Scan for the cell matching the given text and deliver its [x, y] coordinate at center. 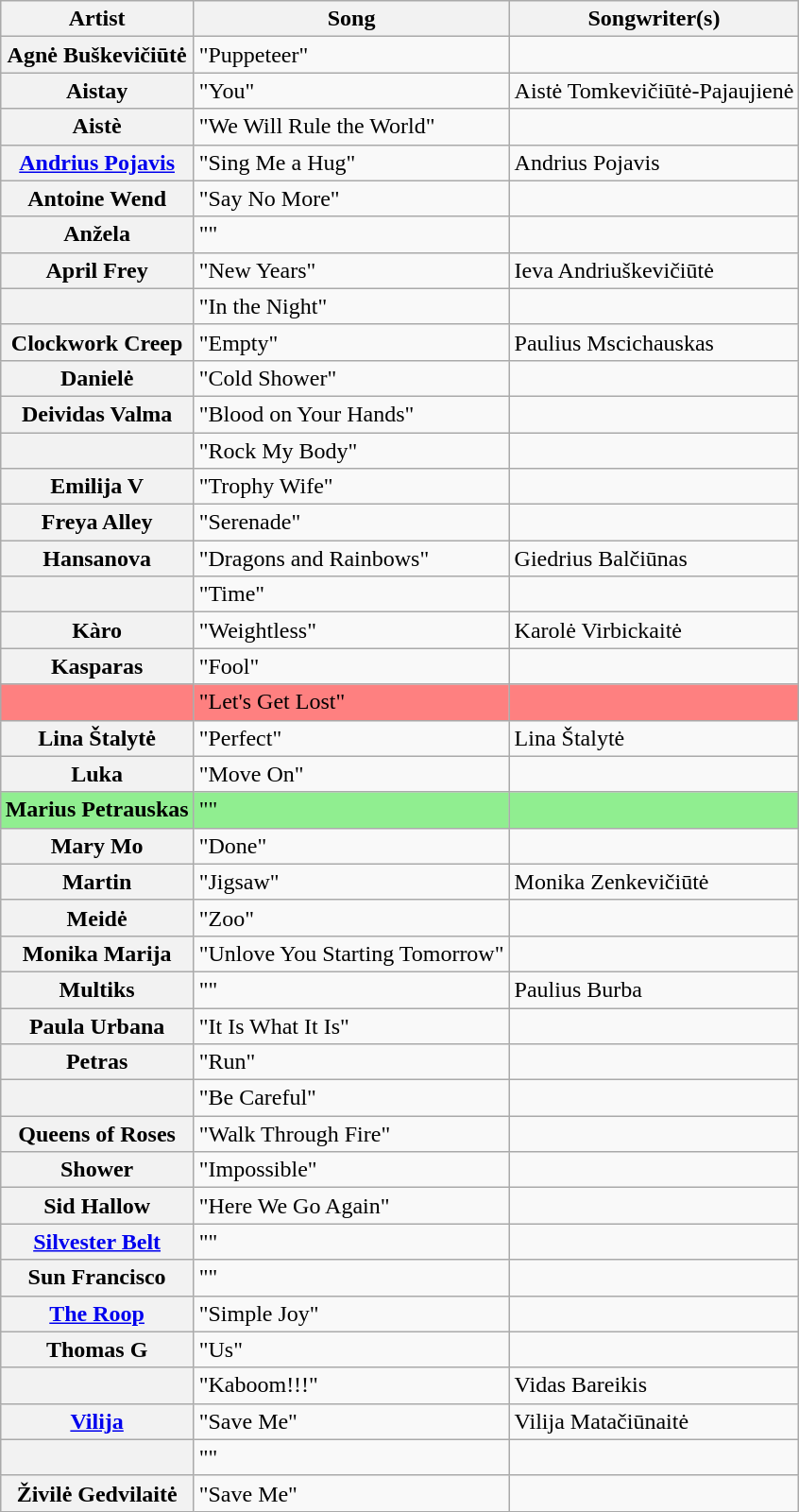
Song [351, 19]
Agnė Buškevičiūtė [96, 55]
"Sing Me a Hug" [351, 163]
"Be Careful" [351, 1098]
Paula Urbana [96, 1025]
"Serenade" [351, 523]
The Roop [96, 1314]
"Unlove You Starting Tomorrow" [351, 954]
Anžela [96, 234]
Clockwork Creep [96, 342]
Meidė [96, 918]
Marius Petrauskas [96, 810]
"Say No More" [351, 198]
"Us" [351, 1349]
Kàro [96, 630]
Aistè [96, 127]
Luka [96, 774]
Vilija Matačiūnaitė [654, 1421]
Giedrius Balčiūnas [654, 558]
Aistė Tomkevičiūtė-Pajaujienė [654, 91]
Deividas Valma [96, 414]
Ieva Andriuškevičiūtė [654, 270]
"Cold Shower" [351, 378]
"Rock My Body" [351, 451]
"Weightless" [351, 630]
"Fool" [351, 666]
Multiks [96, 989]
"Simple Joy" [351, 1314]
"It Is What It Is" [351, 1025]
"We Will Rule the World" [351, 127]
Antoine Wend [96, 198]
Martin [96, 882]
Shower [96, 1170]
"Trophy Wife" [351, 487]
"Impossible" [351, 1170]
"Let's Get Lost" [351, 702]
Freya Alley [96, 523]
"Blood on Your Hands" [351, 414]
"Empty" [351, 342]
"Perfect" [351, 738]
"You" [351, 91]
Silvester Belt [96, 1242]
"Walk Through Fire" [351, 1134]
Thomas G [96, 1349]
Songwriter(s) [654, 19]
Hansanova [96, 558]
Petras [96, 1062]
"Dragons and Rainbows" [351, 558]
Vidas Bareikis [654, 1385]
Sid Hallow [96, 1206]
Karolė Virbickaitė [654, 630]
April Frey [96, 270]
"Kaboom!!!" [351, 1385]
Danielė [96, 378]
"Run" [351, 1062]
Aistay [96, 91]
Sun Francisco [96, 1278]
Živilė Gedvilaitė [96, 1493]
Monika Marija [96, 954]
"Here We Go Again" [351, 1206]
"Jigsaw" [351, 882]
"Done" [351, 846]
"Zoo" [351, 918]
"New Years" [351, 270]
Vilija [96, 1421]
"In the Night" [351, 306]
Queens of Roses [96, 1134]
"Puppeteer" [351, 55]
Paulius Burba [654, 989]
Paulius Mscichauskas [654, 342]
Monika Zenkevičiūtė [654, 882]
"Time" [351, 594]
Emilija V [96, 487]
Artist [96, 19]
Kasparas [96, 666]
"Move On" [351, 774]
Mary Mo [96, 846]
